Extract the (x, y) coordinate from the center of the cell holding the provided text.  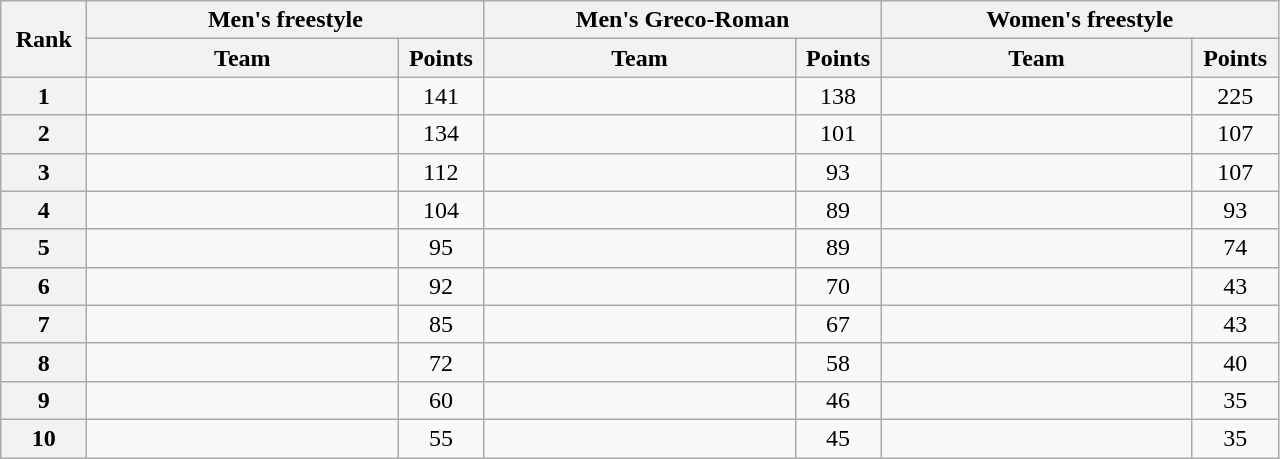
101 (838, 134)
92 (441, 286)
134 (441, 134)
104 (441, 210)
72 (441, 362)
60 (441, 400)
3 (44, 172)
Men's Greco-Roman (682, 20)
95 (441, 248)
45 (838, 438)
138 (838, 96)
225 (1235, 96)
Men's freestyle (286, 20)
40 (1235, 362)
Rank (44, 39)
9 (44, 400)
2 (44, 134)
7 (44, 324)
70 (838, 286)
112 (441, 172)
5 (44, 248)
Women's freestyle (1080, 20)
4 (44, 210)
141 (441, 96)
10 (44, 438)
46 (838, 400)
74 (1235, 248)
8 (44, 362)
85 (441, 324)
1 (44, 96)
6 (44, 286)
67 (838, 324)
58 (838, 362)
55 (441, 438)
